Detect which cell encompasses the target text, then output its (X, Y) center coordinate. 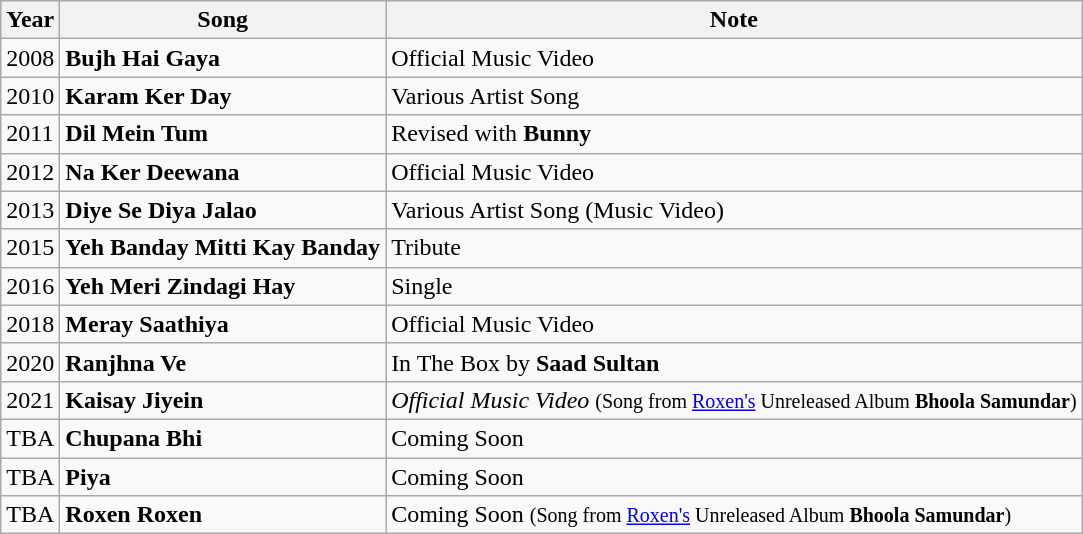
Various Artist Song (734, 96)
2011 (30, 134)
2018 (30, 324)
Single (734, 286)
Various Artist Song (Music Video) (734, 210)
Meray Saathiya (223, 324)
2010 (30, 96)
2020 (30, 362)
Official Music Video (Song from Roxen's Unreleased Album Bhoola Samundar) (734, 400)
Na Ker Deewana (223, 172)
Yeh Meri Zindagi Hay (223, 286)
Bujh Hai Gaya (223, 58)
Kaisay Jiyein (223, 400)
Piya (223, 477)
Diye Se Diya Jalao (223, 210)
2021 (30, 400)
Roxen Roxen (223, 515)
Coming Soon (Song from Roxen's Unreleased Album Bhoola Samundar) (734, 515)
Revised with Bunny (734, 134)
Chupana Bhi (223, 438)
Yeh Banday Mitti Kay Banday (223, 248)
Year (30, 20)
Karam Ker Day (223, 96)
2016 (30, 286)
Note (734, 20)
In The Box by Saad Sultan (734, 362)
Dil Mein Tum (223, 134)
Ranjhna Ve (223, 362)
Tribute (734, 248)
2015 (30, 248)
2013 (30, 210)
2012 (30, 172)
Song (223, 20)
2008 (30, 58)
